Detect which cell encompasses the target text, then output its (X, Y) center coordinate. 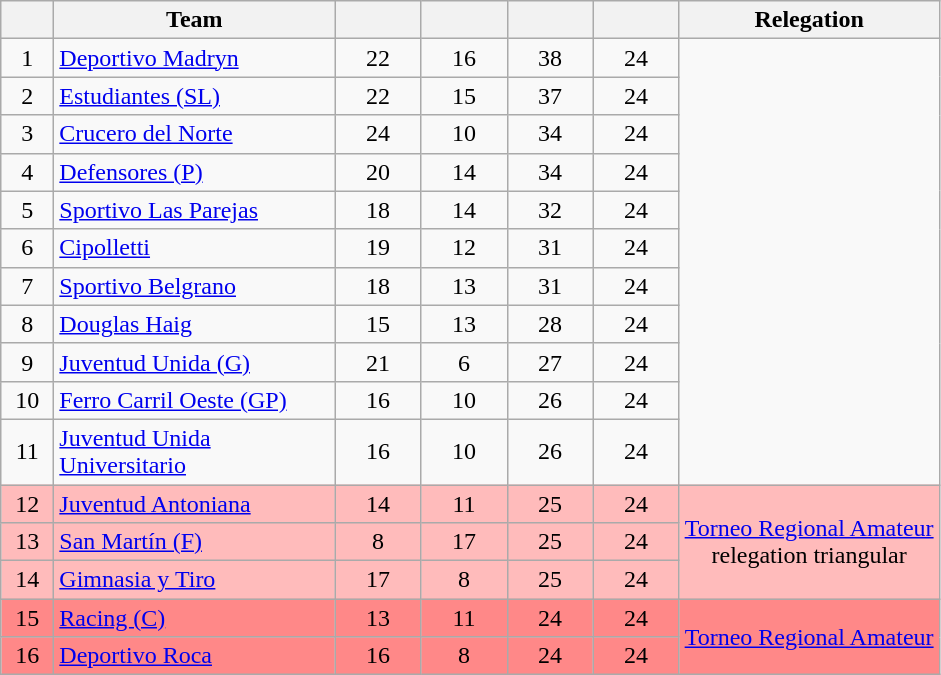
Gimnasia y Tiro (194, 580)
Juventud Antoniana (194, 503)
7 (28, 286)
20 (378, 172)
Ferro Carril Oeste (GP) (194, 400)
Defensores (P) (194, 172)
Deportivo Roca (194, 656)
37 (550, 96)
Cipolletti (194, 248)
4 (28, 172)
5 (28, 210)
21 (378, 362)
Juventud Unida (G) (194, 362)
19 (378, 248)
Relegation (809, 20)
3 (28, 134)
Torneo Regional Amateur relegation triangular (809, 541)
Racing (C) (194, 618)
Sportivo Las Parejas (194, 210)
Juventud Unida Universitario (194, 452)
Douglas Haig (194, 324)
9 (28, 362)
27 (550, 362)
Crucero del Norte (194, 134)
Estudiantes (SL) (194, 96)
2 (28, 96)
Team (194, 20)
28 (550, 324)
32 (550, 210)
Sportivo Belgrano (194, 286)
38 (550, 58)
1 (28, 58)
San Martín (F) (194, 542)
Deportivo Madryn (194, 58)
Torneo Regional Amateur (809, 637)
